Locate the cell with the specified text and output its [X, Y] center coordinate. 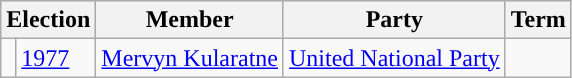
United National Party [394, 58]
1977 [56, 58]
Party [394, 20]
Term [538, 20]
Election [48, 20]
Mervyn Kularatne [190, 58]
Member [190, 20]
